From the cell containing the given text, extract its center point as (X, Y) coordinate. 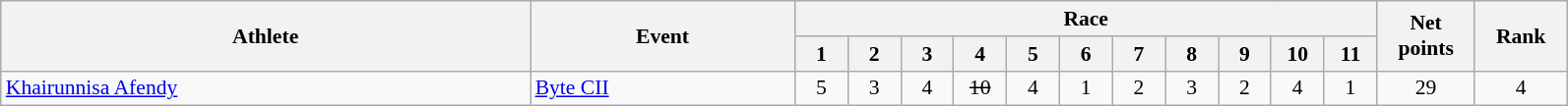
11 (1350, 54)
29 (1425, 88)
Athlete (266, 35)
9 (1245, 54)
Rank (1521, 35)
7 (1139, 54)
Byte CII (663, 88)
8 (1192, 54)
Khairunnisa Afendy (266, 88)
6 (1086, 54)
Event (663, 35)
Net points (1425, 35)
Race (1085, 19)
